Provide the [X, Y] coordinate of the cell's center where the given text is located.  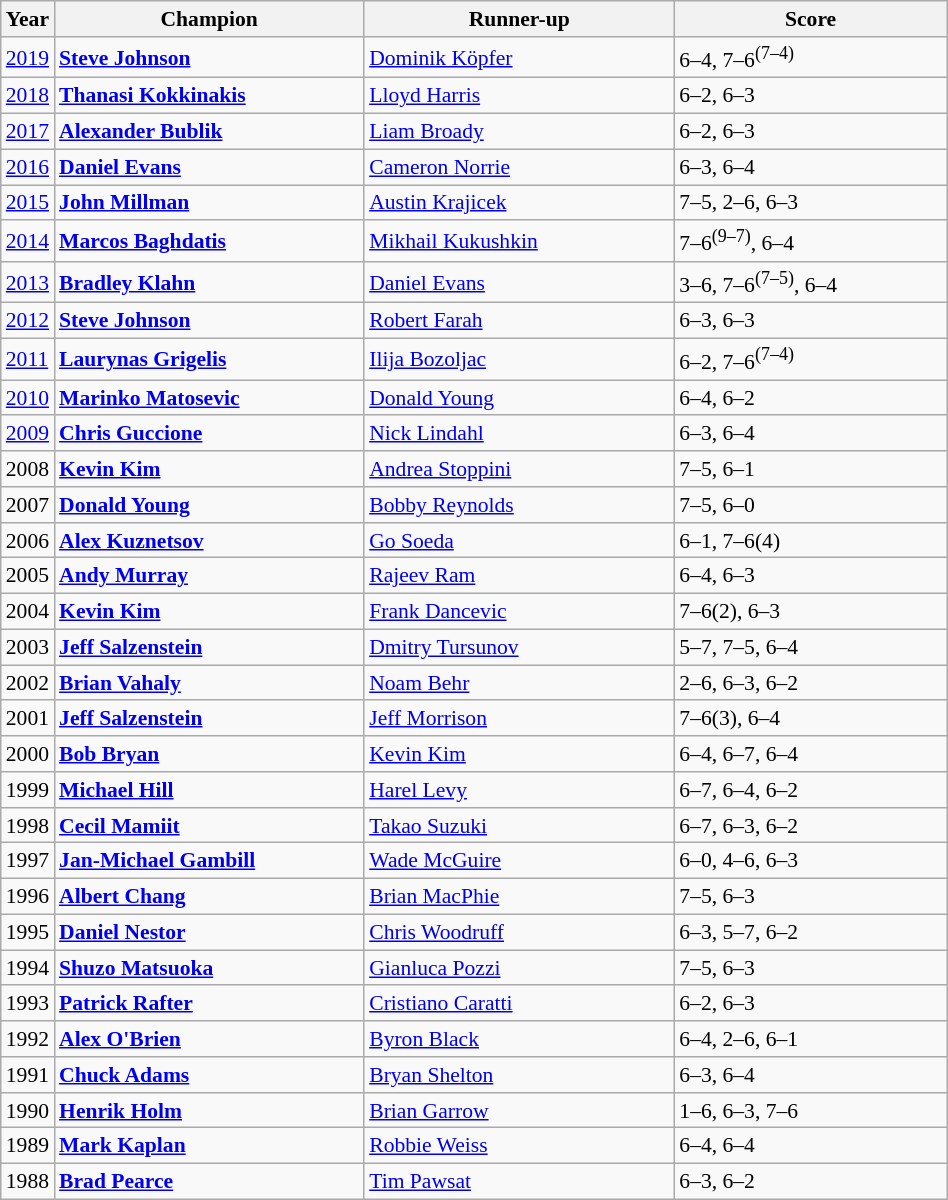
Andrea Stoppini [519, 469]
1992 [28, 1039]
6–4, 6–7, 6–4 [810, 754]
Brian Garrow [519, 1111]
1988 [28, 1182]
2019 [28, 58]
Bob Bryan [209, 754]
Chuck Adams [209, 1075]
2018 [28, 96]
6–3, 6–3 [810, 321]
2017 [28, 132]
Alexander Bublik [209, 132]
Byron Black [519, 1039]
Robbie Weiss [519, 1146]
Brian Vahaly [209, 683]
1999 [28, 790]
2016 [28, 167]
Dominik Köpfer [519, 58]
7–5, 2–6, 6–3 [810, 203]
2004 [28, 612]
Year [28, 19]
Thanasi Kokkinakis [209, 96]
Shuzo Matsuoka [209, 968]
2014 [28, 242]
Jeff Morrison [519, 719]
Mikhail Kukushkin [519, 242]
Mark Kaplan [209, 1146]
Albert Chang [209, 897]
Austin Krajicek [519, 203]
Cecil Mamiit [209, 826]
1990 [28, 1111]
2008 [28, 469]
7–5, 6–1 [810, 469]
7–5, 6–0 [810, 505]
Nick Lindahl [519, 434]
Marinko Matosevic [209, 398]
Bryan Shelton [519, 1075]
7–6(2), 6–3 [810, 612]
2000 [28, 754]
Rajeev Ram [519, 576]
Cristiano Caratti [519, 1004]
Gianluca Pozzi [519, 968]
Chris Woodruff [519, 933]
Alex O'Brien [209, 1039]
Go Soeda [519, 541]
1997 [28, 861]
1998 [28, 826]
Henrik Holm [209, 1111]
Ilija Bozoljac [519, 360]
John Millman [209, 203]
2013 [28, 282]
2001 [28, 719]
Brad Pearce [209, 1182]
6–7, 6–3, 6–2 [810, 826]
2012 [28, 321]
7–6(9–7), 6–4 [810, 242]
6–4, 6–4 [810, 1146]
6–7, 6–4, 6–2 [810, 790]
Robert Farah [519, 321]
Bobby Reynolds [519, 505]
2010 [28, 398]
Andy Murray [209, 576]
2006 [28, 541]
Wade McGuire [519, 861]
2–6, 6–3, 6–2 [810, 683]
Bradley Klahn [209, 282]
Brian MacPhie [519, 897]
Daniel Nestor [209, 933]
6–4, 2–6, 6–1 [810, 1039]
1993 [28, 1004]
3–6, 7–6(7–5), 6–4 [810, 282]
Champion [209, 19]
Chris Guccione [209, 434]
Frank Dancevic [519, 612]
Jan-Michael Gambill [209, 861]
Takao Suzuki [519, 826]
5–7, 7–5, 6–4 [810, 648]
1996 [28, 897]
Marcos Baghdatis [209, 242]
1995 [28, 933]
2002 [28, 683]
1989 [28, 1146]
Tim Pawsat [519, 1182]
Lloyd Harris [519, 96]
2011 [28, 360]
6–3, 6–2 [810, 1182]
2009 [28, 434]
Michael Hill [209, 790]
Harel Levy [519, 790]
Dmitry Tursunov [519, 648]
6–3, 5–7, 6–2 [810, 933]
1–6, 6–3, 7–6 [810, 1111]
2007 [28, 505]
Laurynas Grigelis [209, 360]
7–6(3), 6–4 [810, 719]
2003 [28, 648]
6–2, 7–6(7–4) [810, 360]
Cameron Norrie [519, 167]
Noam Behr [519, 683]
6–0, 4–6, 6–3 [810, 861]
Patrick Rafter [209, 1004]
Liam Broady [519, 132]
1991 [28, 1075]
2005 [28, 576]
Score [810, 19]
6–1, 7–6(4) [810, 541]
Runner-up [519, 19]
Alex Kuznetsov [209, 541]
6–4, 7–6(7–4) [810, 58]
1994 [28, 968]
2015 [28, 203]
6–4, 6–3 [810, 576]
6–4, 6–2 [810, 398]
